Detect which cell encompasses the target text, then output its [X, Y] center coordinate. 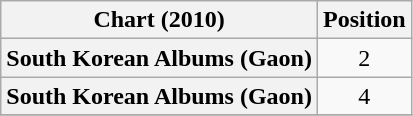
4 [364, 96]
2 [364, 58]
Chart (2010) [160, 20]
Position [364, 20]
